Scan for the cell matching the given text and deliver its [x, y] coordinate at center. 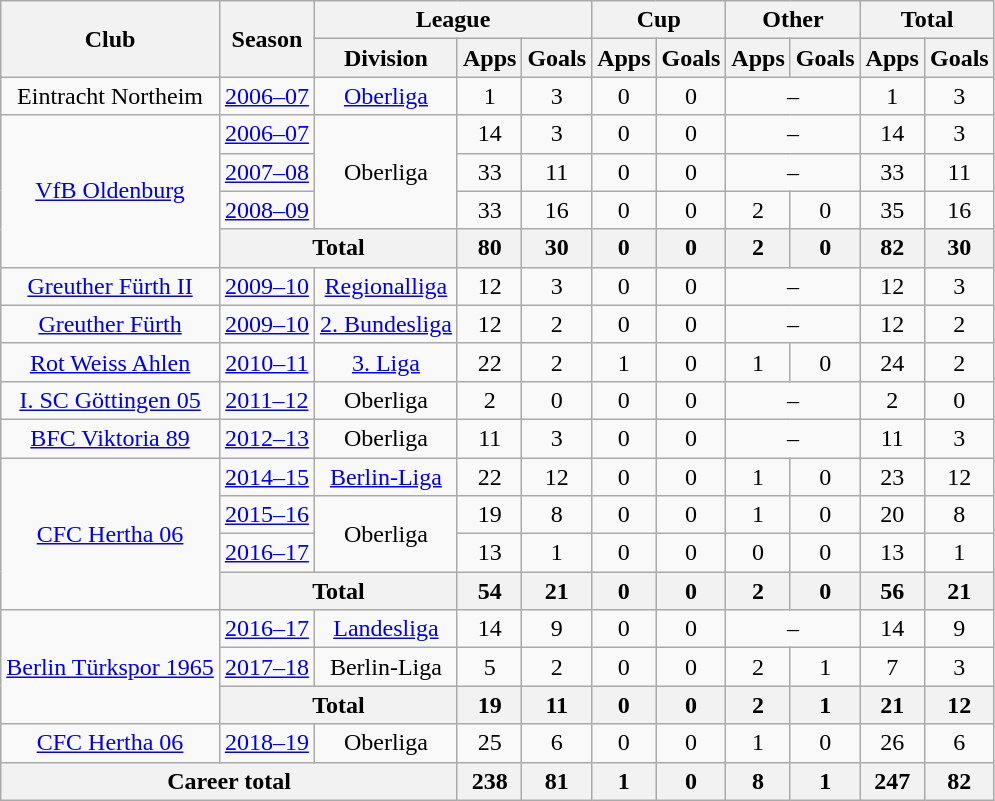
Cup [659, 20]
238 [489, 781]
2012–13 [266, 438]
2011–12 [266, 400]
Other [793, 20]
Berlin Türkspor 1965 [110, 667]
5 [489, 667]
2007–08 [266, 172]
Greuther Fürth II [110, 286]
24 [892, 362]
Division [386, 58]
Season [266, 39]
Rot Weiss Ahlen [110, 362]
Club [110, 39]
Greuther Fürth [110, 324]
2015–16 [266, 515]
2. Bundesliga [386, 324]
Career total [230, 781]
81 [557, 781]
247 [892, 781]
7 [892, 667]
3. Liga [386, 362]
35 [892, 210]
BFC Viktoria 89 [110, 438]
23 [892, 477]
VfB Oldenburg [110, 191]
League [452, 20]
2017–18 [266, 667]
2008–09 [266, 210]
56 [892, 591]
2010–11 [266, 362]
26 [892, 743]
Regionalliga [386, 286]
I. SC Göttingen 05 [110, 400]
20 [892, 515]
54 [489, 591]
2014–15 [266, 477]
Eintracht Northeim [110, 96]
2018–19 [266, 743]
80 [489, 248]
25 [489, 743]
Landesliga [386, 629]
